For the text-containing cell, return its midpoint in (x, y) coordinate format. 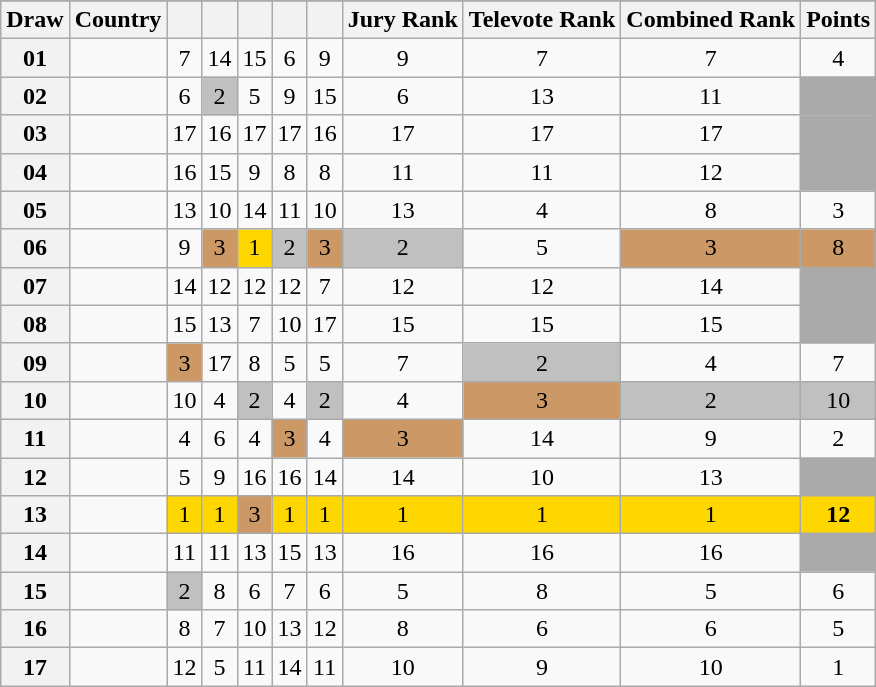
01 (35, 58)
09 (35, 362)
06 (35, 248)
07 (35, 286)
Draw (35, 20)
08 (35, 324)
05 (35, 210)
Jury Rank (402, 20)
Combined Rank (711, 20)
02 (35, 96)
Televote Rank (542, 20)
Country (118, 20)
03 (35, 134)
Points (838, 20)
04 (35, 172)
